Return (x, y) of the center of cell containing provided text 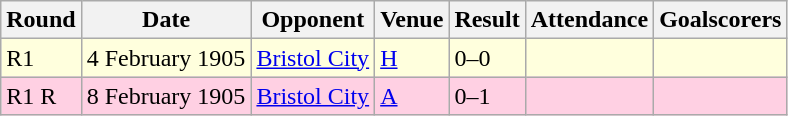
H (412, 58)
Date (166, 20)
8 February 1905 (166, 96)
A (412, 96)
Venue (412, 20)
Goalscorers (720, 20)
R1 (41, 58)
0–0 (487, 58)
Result (487, 20)
R1 R (41, 96)
Opponent (313, 20)
Attendance (589, 20)
0–1 (487, 96)
Round (41, 20)
4 February 1905 (166, 58)
